Provide the (X, Y) coordinate of the cell's center where the given text is located.  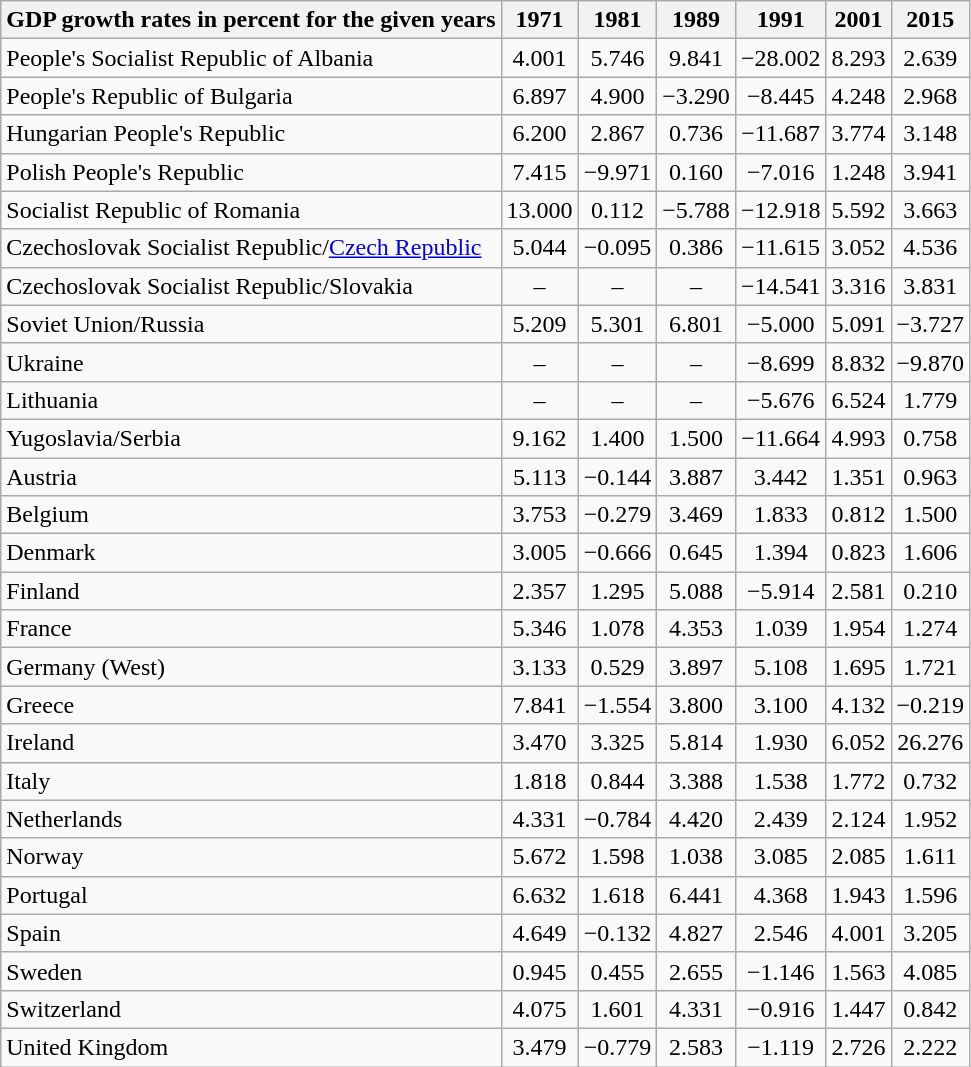
9.162 (540, 438)
6.200 (540, 134)
3.753 (540, 515)
Spain (251, 933)
3.442 (780, 477)
−5.914 (780, 591)
Belgium (251, 515)
1.394 (780, 553)
−0.132 (618, 933)
1.039 (780, 629)
6.801 (696, 324)
3.479 (540, 1047)
0.945 (540, 971)
3.100 (780, 705)
People's Republic of Bulgaria (251, 96)
1.248 (858, 172)
3.887 (696, 477)
3.663 (930, 210)
2.357 (540, 591)
−11.615 (780, 248)
People's Socialist Republic of Albania (251, 58)
1.818 (540, 781)
6.632 (540, 895)
Sweden (251, 971)
1.695 (858, 667)
0.963 (930, 477)
5.672 (540, 857)
1.943 (858, 895)
3.005 (540, 553)
13.000 (540, 210)
−9.870 (930, 362)
1.772 (858, 781)
4.368 (780, 895)
−11.664 (780, 438)
4.649 (540, 933)
2.655 (696, 971)
−3.290 (696, 96)
1.538 (780, 781)
5.091 (858, 324)
−9.971 (618, 172)
1.351 (858, 477)
2001 (858, 20)
Portugal (251, 895)
0.386 (696, 248)
3.085 (780, 857)
2.222 (930, 1047)
1.721 (930, 667)
−5.788 (696, 210)
6.441 (696, 895)
3.133 (540, 667)
Germany (West) (251, 667)
1.618 (618, 895)
7.841 (540, 705)
5.044 (540, 248)
1.952 (930, 819)
4.420 (696, 819)
4.900 (618, 96)
5.209 (540, 324)
Soviet Union/Russia (251, 324)
Norway (251, 857)
0.160 (696, 172)
6.897 (540, 96)
2.439 (780, 819)
3.800 (696, 705)
−5.676 (780, 400)
6.524 (858, 400)
−28.002 (780, 58)
Ireland (251, 743)
France (251, 629)
−5.000 (780, 324)
Italy (251, 781)
Finland (251, 591)
1.833 (780, 515)
4.827 (696, 933)
−8.699 (780, 362)
2.726 (858, 1047)
5.113 (540, 477)
0.844 (618, 781)
4.132 (858, 705)
2.639 (930, 58)
Switzerland (251, 1009)
1971 (540, 20)
−0.219 (930, 705)
0.758 (930, 438)
3.897 (696, 667)
Netherlands (251, 819)
4.993 (858, 438)
0.529 (618, 667)
5.746 (618, 58)
5.814 (696, 743)
Yugoslavia/Serbia (251, 438)
0.210 (930, 591)
6.052 (858, 743)
3.469 (696, 515)
−0.916 (780, 1009)
4.085 (930, 971)
0.823 (858, 553)
2.867 (618, 134)
Austria (251, 477)
0.736 (696, 134)
1.606 (930, 553)
3.941 (930, 172)
1.400 (618, 438)
Lithuania (251, 400)
2015 (930, 20)
−8.445 (780, 96)
GDP growth rates in percent for the given years (251, 20)
0.455 (618, 971)
3.148 (930, 134)
2.583 (696, 1047)
−12.918 (780, 210)
1.447 (858, 1009)
9.841 (696, 58)
26.276 (930, 743)
1.598 (618, 857)
1991 (780, 20)
Czechoslovak Socialist Republic/Slovakia (251, 286)
Ukraine (251, 362)
Czechoslovak Socialist Republic/Czech Republic (251, 248)
Polish People's Republic (251, 172)
3.316 (858, 286)
4.536 (930, 248)
1.038 (696, 857)
1.930 (780, 743)
5.592 (858, 210)
5.088 (696, 591)
1.078 (618, 629)
0.112 (618, 210)
2.085 (858, 857)
−1.146 (780, 971)
Denmark (251, 553)
−0.779 (618, 1047)
5.301 (618, 324)
−0.666 (618, 553)
2.124 (858, 819)
3.388 (696, 781)
−14.541 (780, 286)
8.293 (858, 58)
1981 (618, 20)
0.645 (696, 553)
2.968 (930, 96)
Hungarian People's Republic (251, 134)
Socialist Republic of Romania (251, 210)
5.108 (780, 667)
1.611 (930, 857)
2.581 (858, 591)
1.274 (930, 629)
3.774 (858, 134)
8.832 (858, 362)
1.779 (930, 400)
−3.727 (930, 324)
0.842 (930, 1009)
1.596 (930, 895)
1.295 (618, 591)
−0.095 (618, 248)
3.470 (540, 743)
4.248 (858, 96)
−1.554 (618, 705)
7.415 (540, 172)
3.831 (930, 286)
1.954 (858, 629)
−11.687 (780, 134)
3.052 (858, 248)
4.353 (696, 629)
3.205 (930, 933)
3.325 (618, 743)
1989 (696, 20)
−7.016 (780, 172)
1.601 (618, 1009)
4.075 (540, 1009)
−0.784 (618, 819)
2.546 (780, 933)
−0.144 (618, 477)
1.563 (858, 971)
0.812 (858, 515)
Greece (251, 705)
0.732 (930, 781)
−1.119 (780, 1047)
United Kingdom (251, 1047)
5.346 (540, 629)
−0.279 (618, 515)
